Capture the cell that displays the provided text and extract its (x, y) central coordinate. 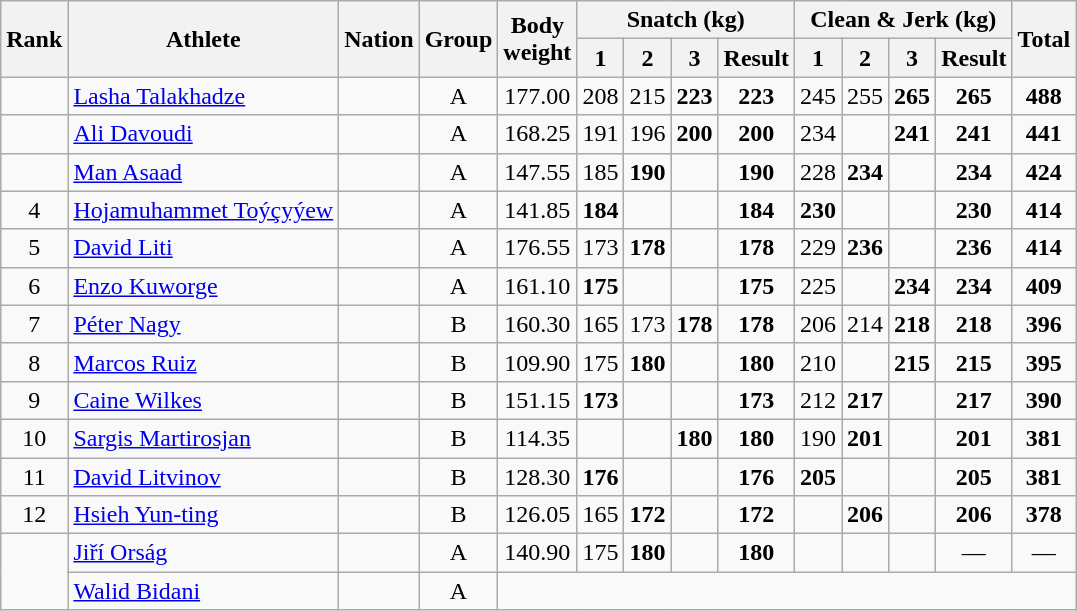
Ali Davoudi (204, 134)
Enzo Kuworge (204, 286)
396 (1044, 324)
Athlete (204, 39)
Man Asaad (204, 172)
245 (818, 96)
126.05 (538, 515)
128.30 (538, 477)
David Liti (204, 248)
488 (1044, 96)
395 (1044, 362)
168.25 (538, 134)
8 (34, 362)
196 (648, 134)
9 (34, 400)
140.90 (538, 553)
212 (818, 400)
214 (866, 324)
6 (34, 286)
12 (34, 515)
David Litvinov (204, 477)
Snatch (kg) (686, 20)
177.00 (538, 96)
141.85 (538, 210)
Hsieh Yun-ting (204, 515)
Rank (34, 39)
Jiří Orság (204, 553)
4 (34, 210)
147.55 (538, 172)
390 (1044, 400)
151.15 (538, 400)
Nation (379, 39)
Lasha Talakhadze (204, 96)
176.55 (538, 248)
10 (34, 438)
7 (34, 324)
255 (866, 96)
424 (1044, 172)
Group (458, 39)
208 (600, 96)
5 (34, 248)
378 (1044, 515)
228 (818, 172)
409 (1044, 286)
Walid Bidani (204, 591)
229 (818, 248)
Clean & Jerk (kg) (903, 20)
11 (34, 477)
Caine Wilkes (204, 400)
Marcos Ruiz (204, 362)
Sargis Martirosjan (204, 438)
185 (600, 172)
161.10 (538, 286)
Bodyweight (538, 39)
Hojamuhammet Toýçyýew (204, 210)
160.30 (538, 324)
191 (600, 134)
225 (818, 286)
109.90 (538, 362)
114.35 (538, 438)
Total (1044, 39)
441 (1044, 134)
210 (818, 362)
Péter Nagy (204, 324)
